Return [x, y] of the center of cell containing provided text 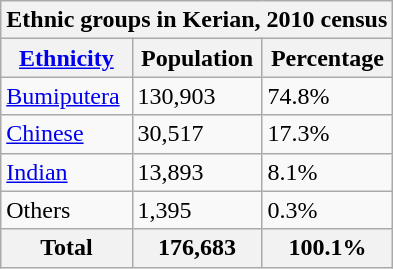
Ethnicity [66, 58]
Population [197, 58]
13,893 [197, 172]
Others [66, 210]
100.1% [328, 248]
8.1% [328, 172]
Total [66, 248]
74.8% [328, 96]
17.3% [328, 134]
0.3% [328, 210]
Ethnic groups in Kerian, 2010 census [197, 20]
Indian [66, 172]
1,395 [197, 210]
30,517 [197, 134]
Bumiputera [66, 96]
Percentage [328, 58]
176,683 [197, 248]
130,903 [197, 96]
Chinese [66, 134]
